Capture the cell that displays the provided text and extract its (X, Y) central coordinate. 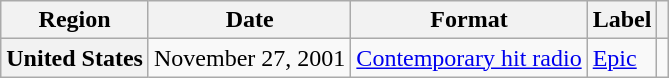
Label (622, 20)
Region (75, 20)
Epic (622, 58)
Contemporary hit radio (469, 58)
Format (469, 20)
United States (75, 58)
November 27, 2001 (249, 58)
Date (249, 20)
